Scan for the cell matching the given text and deliver its [x, y] coordinate at center. 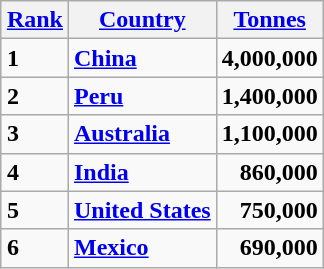
860,000 [270, 172]
4,000,000 [270, 58]
2 [34, 96]
1,400,000 [270, 96]
Tonnes [270, 20]
Rank [34, 20]
Peru [142, 96]
6 [34, 248]
Country [142, 20]
Australia [142, 134]
1,100,000 [270, 134]
4 [34, 172]
5 [34, 210]
India [142, 172]
United States [142, 210]
Mexico [142, 248]
China [142, 58]
750,000 [270, 210]
690,000 [270, 248]
3 [34, 134]
1 [34, 58]
